Locate the cell with the specified text and output its (x, y) center coordinate. 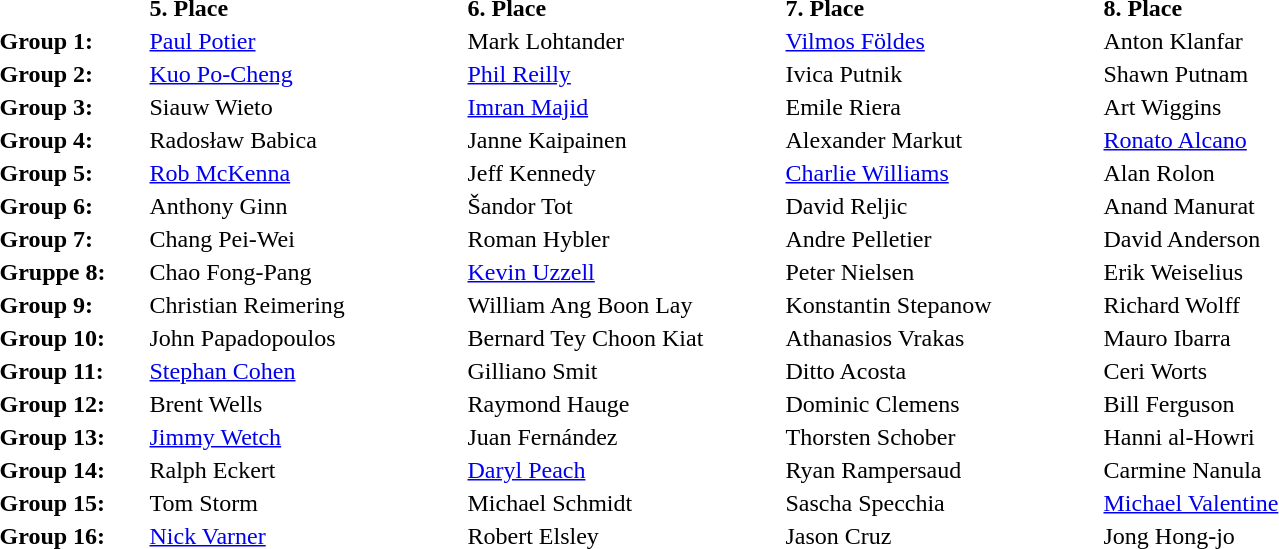
Emile Riera (942, 107)
Dominic Clemens (942, 404)
Sascha Specchia (942, 503)
Kuo Po-Cheng (306, 74)
Imran Majid (624, 107)
Roman Hybler (624, 239)
Radosław Babica (306, 140)
Tom Storm (306, 503)
William Ang Boon Lay (624, 305)
Janne Kaipainen (624, 140)
Brent Wells (306, 404)
Kevin Uzzell (624, 272)
Athanasios Vrakas (942, 338)
Jimmy Wetch (306, 437)
Siauw Wieto (306, 107)
Gilliano Smit (624, 371)
Juan Fernández (624, 437)
Ralph Eckert (306, 470)
Christian Reimering (306, 305)
Alexander Markut (942, 140)
Anthony Ginn (306, 206)
Thorsten Schober (942, 437)
Raymond Hauge (624, 404)
Chang Pei-Wei (306, 239)
Ditto Acosta (942, 371)
Andre Pelletier (942, 239)
David Reljic (942, 206)
Daryl Peach (624, 470)
Paul Potier (306, 41)
Bernard Tey Choon Kiat (624, 338)
Vilmos Földes (942, 41)
Konstantin Stepanow (942, 305)
Ryan Rampersaud (942, 470)
Jeff Kennedy (624, 173)
Michael Schmidt (624, 503)
Chao Fong-Pang (306, 272)
Ivica Putnik (942, 74)
Phil Reilly (624, 74)
Rob McKenna (306, 173)
Stephan Cohen (306, 371)
John Papadopoulos (306, 338)
Mark Lohtander (624, 41)
Charlie Williams (942, 173)
Šandor Tot (624, 206)
Peter Nielsen (942, 272)
